Extract the [x, y] coordinate from the center of the cell holding the provided text.  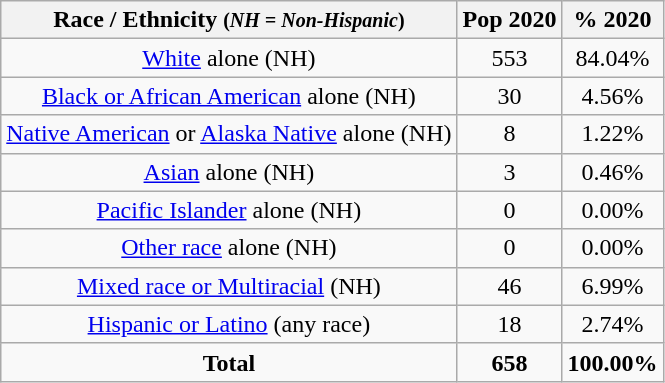
Asian alone (NH) [229, 172]
Native American or Alaska Native alone (NH) [229, 134]
Pop 2020 [510, 20]
0.46% [612, 172]
658 [510, 362]
Black or African American alone (NH) [229, 96]
Race / Ethnicity (NH = Non-Hispanic) [229, 20]
84.04% [612, 58]
Other race alone (NH) [229, 248]
3 [510, 172]
Mixed race or Multiracial (NH) [229, 286]
Hispanic or Latino (any race) [229, 324]
White alone (NH) [229, 58]
18 [510, 324]
8 [510, 134]
6.99% [612, 286]
30 [510, 96]
4.56% [612, 96]
% 2020 [612, 20]
1.22% [612, 134]
46 [510, 286]
Pacific Islander alone (NH) [229, 210]
100.00% [612, 362]
Total [229, 362]
2.74% [612, 324]
553 [510, 58]
